Scan for the cell matching the given text and deliver its [x, y] coordinate at center. 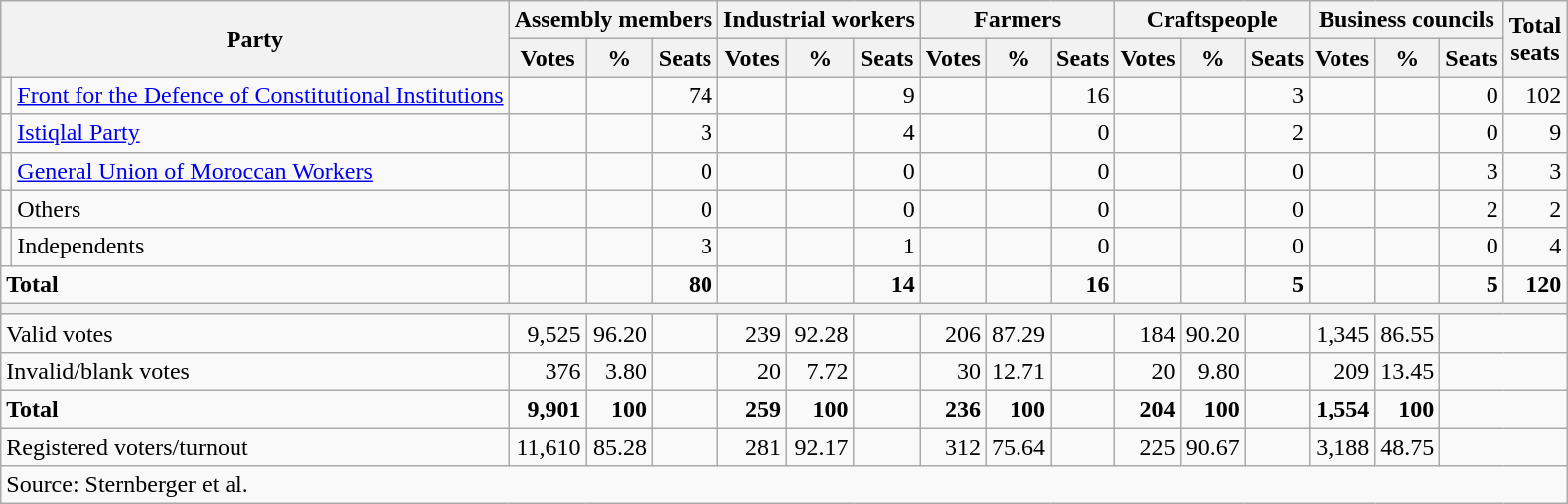
75.64 [1018, 446]
96.20 [620, 333]
74 [686, 95]
90.67 [1212, 446]
92.28 [820, 333]
13.45 [1407, 371]
90.20 [1212, 333]
312 [953, 446]
7.72 [820, 371]
225 [1148, 446]
Registered voters/turnout [254, 446]
Assembly members [613, 20]
87.29 [1018, 333]
236 [953, 409]
General Union of Moroccan Workers [260, 171]
Business councils [1407, 20]
1,345 [1342, 333]
Front for the Defence of Constitutional Institutions [260, 95]
102 [1535, 95]
259 [753, 409]
1,554 [1342, 409]
9,901 [548, 409]
Independents [260, 247]
1 [886, 247]
Invalid/blank votes [254, 371]
92.17 [820, 446]
12.71 [1018, 371]
48.75 [1407, 446]
3,188 [1342, 446]
Craftspeople [1212, 20]
376 [548, 371]
11,610 [548, 446]
204 [1148, 409]
85.28 [620, 446]
Others [260, 209]
Party [254, 39]
120 [1535, 284]
Source: Sternberger et al. [784, 485]
3.80 [620, 371]
Industrial workers [820, 20]
86.55 [1407, 333]
206 [953, 333]
Farmers [1018, 20]
184 [1148, 333]
209 [1342, 371]
Valid votes [254, 333]
281 [753, 446]
Istiqlal Party [260, 133]
Totalseats [1535, 39]
239 [753, 333]
9,525 [548, 333]
30 [953, 371]
9.80 [1212, 371]
80 [686, 284]
14 [886, 284]
